From the cell containing the given text, extract its center point as (X, Y) coordinate. 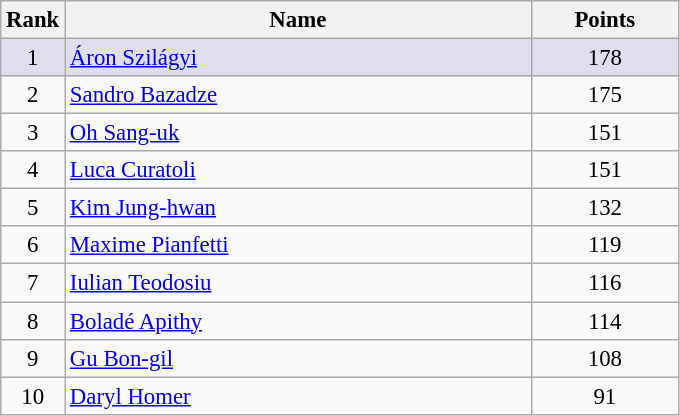
Points (604, 20)
178 (604, 58)
6 (33, 245)
Oh Sang-uk (298, 133)
Kim Jung-hwan (298, 208)
Iulian Teodosiu (298, 283)
108 (604, 358)
132 (604, 208)
116 (604, 283)
Daryl Homer (298, 396)
Name (298, 20)
8 (33, 321)
114 (604, 321)
10 (33, 396)
175 (604, 95)
7 (33, 283)
9 (33, 358)
2 (33, 95)
91 (604, 396)
119 (604, 245)
5 (33, 208)
1 (33, 58)
Gu Bon-gil (298, 358)
Boladé Apithy (298, 321)
4 (33, 170)
Rank (33, 20)
Sandro Bazadze (298, 95)
Luca Curatoli (298, 170)
Áron Szilágyi (298, 58)
Maxime Pianfetti (298, 245)
3 (33, 133)
